Pinpoint the cell where the given text exists, returning its (x, y) midpoint coordinate. 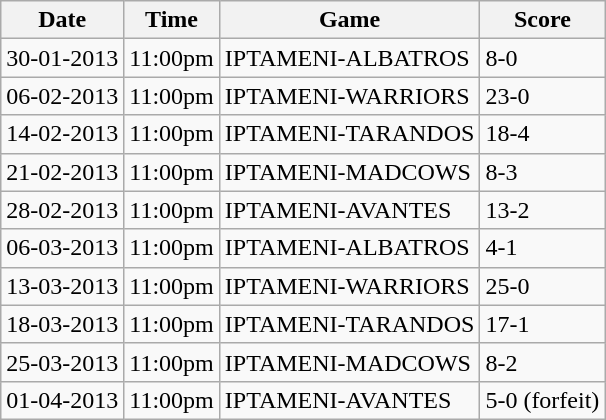
Date (62, 20)
23-0 (542, 96)
06-03-2013 (62, 248)
21-02-2013 (62, 172)
01-04-2013 (62, 400)
Game (350, 20)
Time (172, 20)
30-01-2013 (62, 58)
18-4 (542, 134)
17-1 (542, 324)
28-02-2013 (62, 210)
25-03-2013 (62, 362)
8-0 (542, 58)
5-0 (forfeit) (542, 400)
Score (542, 20)
14-02-2013 (62, 134)
13-03-2013 (62, 286)
18-03-2013 (62, 324)
4-1 (542, 248)
8-3 (542, 172)
06-02-2013 (62, 96)
25-0 (542, 286)
8-2 (542, 362)
13-2 (542, 210)
